Return the (X, Y) coordinate for the center point of the cell that contains the specified text.  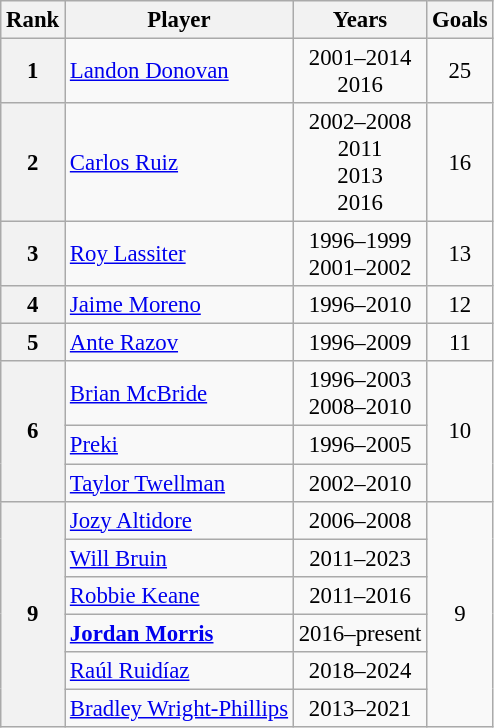
2006–2008 (360, 520)
Jozy Altidore (180, 520)
Will Bruin (180, 558)
Preki (180, 445)
1996–2010 (360, 305)
2002–2008201120132016 (360, 162)
4 (33, 305)
1996–2005 (360, 445)
12 (460, 305)
1996–20032008–2010 (360, 394)
16 (460, 162)
Jordan Morris (180, 633)
Years (360, 20)
Jaime Moreno (180, 305)
Roy Lassiter (180, 254)
2011–2023 (360, 558)
2013–2021 (360, 708)
13 (460, 254)
3 (33, 254)
5 (33, 343)
2018–2024 (360, 671)
Raúl Ruidíaz (180, 671)
6 (33, 432)
2016–present (360, 633)
Goals (460, 20)
2 (33, 162)
Carlos Ruiz (180, 162)
1996–2009 (360, 343)
2002–2010 (360, 483)
10 (460, 432)
Bradley Wright-Phillips (180, 708)
Player (180, 20)
Rank (33, 20)
1 (33, 72)
Taylor Twellman (180, 483)
Robbie Keane (180, 595)
2011–2016 (360, 595)
11 (460, 343)
Ante Razov (180, 343)
1996–19992001–2002 (360, 254)
Landon Donovan (180, 72)
Brian McBride (180, 394)
25 (460, 72)
2001–20142016 (360, 72)
